Detect which cell encompasses the target text, then output its (X, Y) center coordinate. 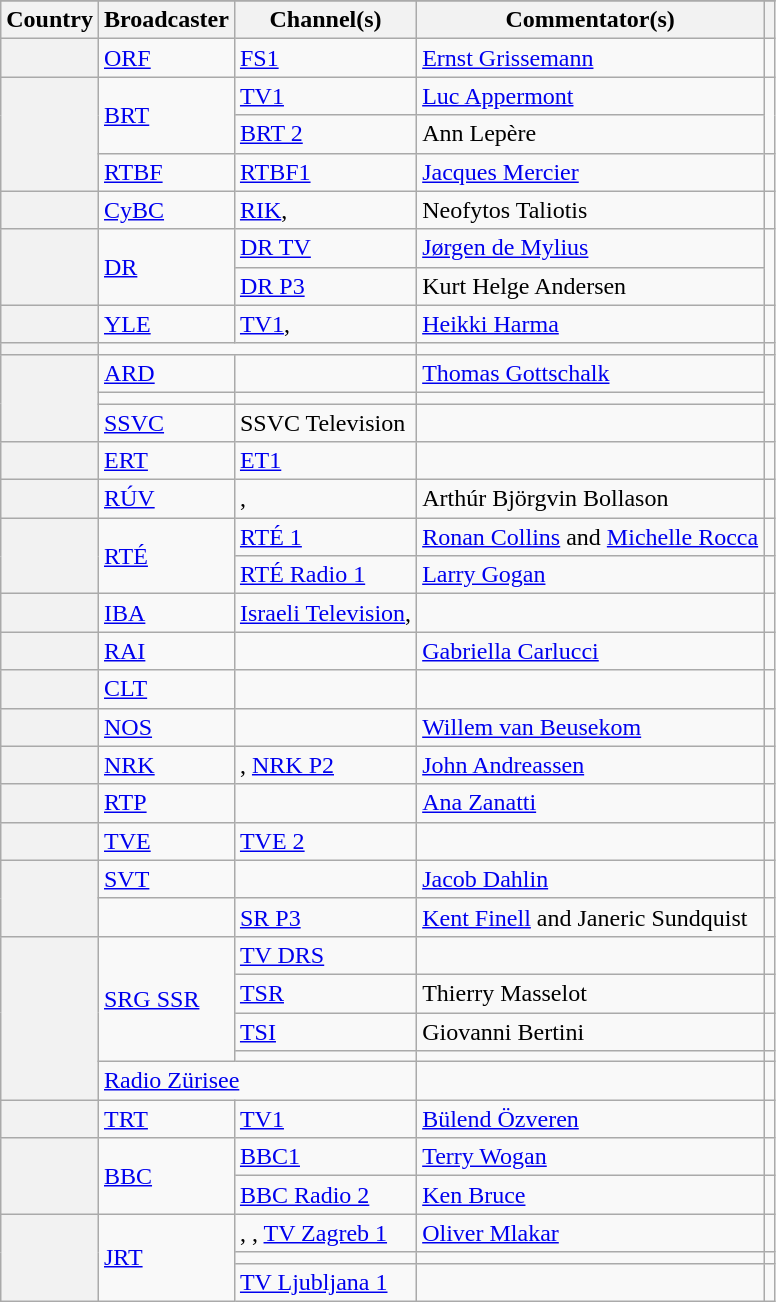
Ann Lepère (590, 134)
TRT (166, 1119)
CyBC (166, 210)
Jacob Dahlin (590, 879)
NOS (166, 727)
BRT 2 (325, 134)
ARD (166, 373)
, (325, 499)
, , TV Zagreb 1 (325, 1233)
Kurt Helge Andersen (590, 286)
Luc Appermont (590, 96)
SSVC Television (325, 423)
Ana Zanatti (590, 803)
BBC Radio 2 (325, 1195)
ERT (166, 461)
RTBF1 (325, 172)
JRT (166, 1258)
RTÉ 1 (325, 537)
TVE (166, 841)
Ken Bruce (590, 1195)
RÚV (166, 499)
SR P3 (325, 917)
CLT (166, 689)
Gabriella Carlucci (590, 651)
Radio Zürisee (257, 1081)
TV Ljubljana 1 (325, 1282)
Thomas Gottschalk (590, 373)
, NRK P2 (325, 765)
TSR (325, 993)
Bülend Özveren (590, 1119)
SSVC (166, 423)
ORF (166, 58)
Heikki Harma (590, 324)
Israeli Television, (325, 613)
Commentator(s) (590, 20)
Giovanni Bertini (590, 1031)
TSI (325, 1031)
Country (50, 20)
RTÉ (166, 556)
Jørgen de Mylius (590, 248)
RTP (166, 803)
SVT (166, 879)
Broadcaster (166, 20)
TV DRS (325, 955)
Kent Finell and Janeric Sundquist (590, 917)
TV1, (325, 324)
TVE 2 (325, 841)
Larry Gogan (590, 575)
SRG SSR (166, 998)
RTBF (166, 172)
Ronan Collins and Michelle Rocca (590, 537)
John Andreassen (590, 765)
RTÉ Radio 1 (325, 575)
RIK, (325, 210)
BRT (166, 115)
Thierry Masselot (590, 993)
RAI (166, 651)
Arthúr Björgvin Bollason (590, 499)
Ernst Grissemann (590, 58)
YLE (166, 324)
Neofytos Taliotis (590, 210)
ET1 (325, 461)
Willem van Beusekom (590, 727)
Jacques Mercier (590, 172)
BBC1 (325, 1157)
DR P3 (325, 286)
BBC (166, 1176)
NRK (166, 765)
FS1 (325, 58)
DR (166, 267)
Channel(s) (325, 20)
IBA (166, 613)
Terry Wogan (590, 1157)
DR TV (325, 248)
Oliver Mlakar (590, 1233)
